Return the (X, Y) coordinate for the center point of the cell that contains the specified text.  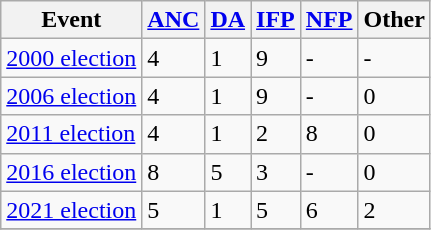
IFP (276, 20)
3 (276, 172)
2016 election (72, 172)
2011 election (72, 134)
6 (329, 210)
2000 election (72, 58)
NFP (329, 20)
2021 election (72, 210)
Other (394, 20)
2006 election (72, 96)
Event (72, 20)
ANC (174, 20)
DA (228, 20)
